Search for the cell housing the specified text and yield its [X, Y] center coordinate. 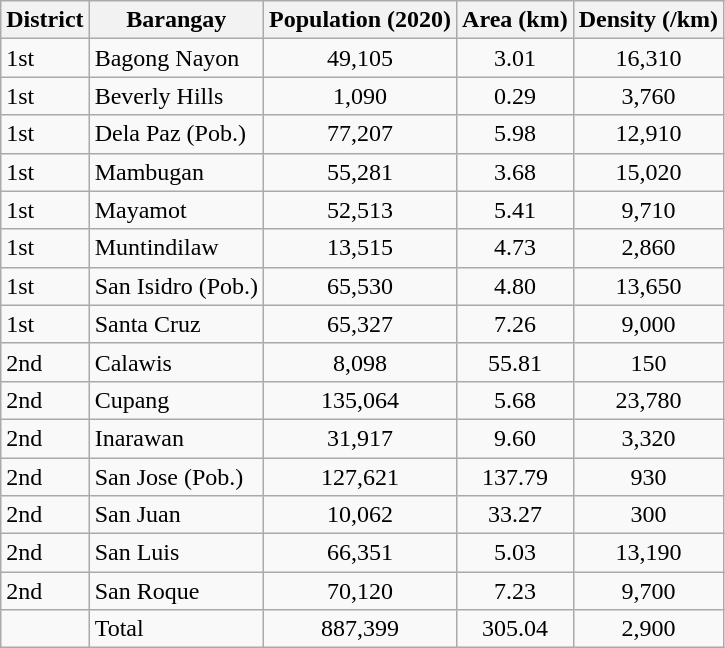
55.81 [516, 362]
127,621 [360, 477]
23,780 [648, 400]
300 [648, 515]
66,351 [360, 553]
5.41 [516, 210]
7.23 [516, 591]
9.60 [516, 438]
San Juan [176, 515]
Area (km) [516, 20]
Dela Paz (Pob.) [176, 134]
3.01 [516, 58]
77,207 [360, 134]
9,700 [648, 591]
10,062 [360, 515]
San Jose (Pob.) [176, 477]
Mayamot [176, 210]
1,090 [360, 96]
49,105 [360, 58]
7.26 [516, 324]
3,320 [648, 438]
13,650 [648, 286]
Total [176, 629]
65,327 [360, 324]
13,515 [360, 248]
Mambugan [176, 172]
District [45, 20]
2,900 [648, 629]
San Isidro (Pob.) [176, 286]
4.73 [516, 248]
Population (2020) [360, 20]
9,710 [648, 210]
Barangay [176, 20]
3.68 [516, 172]
930 [648, 477]
Bagong Nayon [176, 58]
31,917 [360, 438]
12,910 [648, 134]
5.98 [516, 134]
16,310 [648, 58]
150 [648, 362]
70,120 [360, 591]
55,281 [360, 172]
5.68 [516, 400]
Muntindilaw [176, 248]
137.79 [516, 477]
2,860 [648, 248]
8,098 [360, 362]
Cupang [176, 400]
San Roque [176, 591]
135,064 [360, 400]
San Luis [176, 553]
3,760 [648, 96]
305.04 [516, 629]
15,020 [648, 172]
Density (/km) [648, 20]
Beverly Hills [176, 96]
4.80 [516, 286]
13,190 [648, 553]
5.03 [516, 553]
887,399 [360, 629]
0.29 [516, 96]
33.27 [516, 515]
65,530 [360, 286]
9,000 [648, 324]
Inarawan [176, 438]
Calawis [176, 362]
Santa Cruz [176, 324]
52,513 [360, 210]
